Locate the cell with the specified text and output its [X, Y] center coordinate. 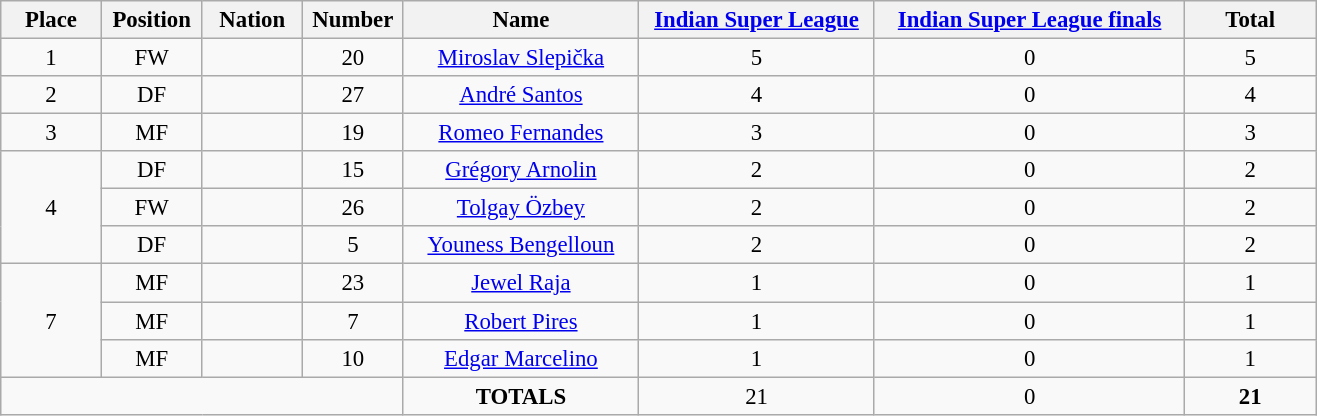
Position [152, 20]
Robert Pires [521, 321]
Number [354, 20]
Place [52, 20]
Romeo Fernandes [521, 133]
23 [354, 283]
26 [354, 208]
Jewel Raja [521, 283]
Youness Bengelloun [521, 245]
Name [521, 20]
15 [354, 170]
André Santos [521, 95]
Nation [252, 20]
27 [354, 95]
Grégory Arnolin [521, 170]
Edgar Marcelino [521, 358]
TOTALS [521, 396]
20 [354, 58]
Total [1250, 20]
19 [354, 133]
Tolgay Özbey [521, 208]
10 [354, 358]
Miroslav Slepička [521, 58]
Indian Super League [757, 20]
Indian Super League finals [1030, 20]
